Return the (x, y) coordinate for the center point of the cell that contains the specified text.  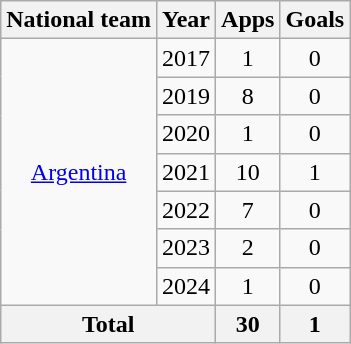
2019 (186, 96)
2023 (186, 248)
Goals (315, 20)
Argentina (79, 172)
2020 (186, 134)
10 (248, 172)
30 (248, 324)
2022 (186, 210)
2021 (186, 172)
2017 (186, 58)
Total (108, 324)
2 (248, 248)
Apps (248, 20)
National team (79, 20)
7 (248, 210)
2024 (186, 286)
8 (248, 96)
Year (186, 20)
